Search for the cell housing the specified text and yield its [X, Y] center coordinate. 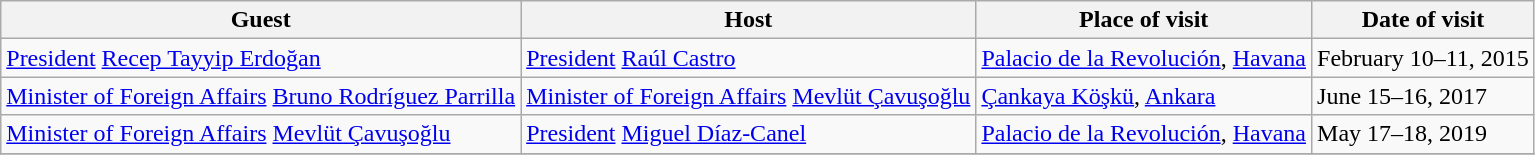
Place of visit [1144, 20]
Date of visit [1424, 20]
Minister of Foreign Affairs Bruno Rodríguez Parrilla [261, 96]
Çankaya Köşkü, Ankara [1144, 96]
Host [748, 20]
Guest [261, 20]
President Miguel Díaz-Canel [748, 134]
May 17–18, 2019 [1424, 134]
President Raúl Castro [748, 58]
June 15–16, 2017 [1424, 96]
President Recep Tayyip Erdoğan [261, 58]
February 10–11, 2015 [1424, 58]
